Pinpoint the cell where the given text exists, returning its [x, y] midpoint coordinate. 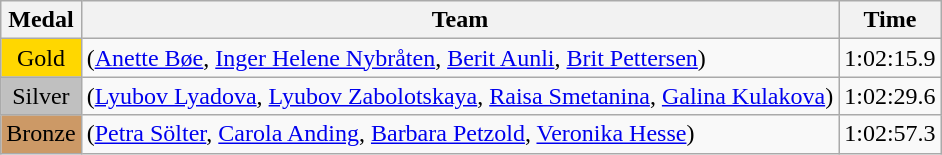
1:02:57.3 [890, 134]
Team [460, 20]
(Lyubov Lyadova, Lyubov Zabolotskaya, Raisa Smetanina, Galina Kulakova) [460, 96]
Silver [41, 96]
Time [890, 20]
Bronze [41, 134]
1:02:15.9 [890, 58]
Medal [41, 20]
(Anette Bøe, Inger Helene Nybråten, Berit Aunli, Brit Pettersen) [460, 58]
Gold [41, 58]
(Petra Sölter, Carola Anding, Barbara Petzold, Veronika Hesse) [460, 134]
1:02:29.6 [890, 96]
